Determine the (x, y) coordinate at the center of the cell enclosing the given text.  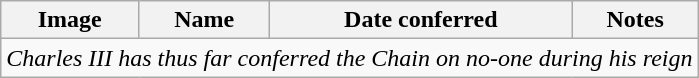
Notes (635, 20)
Date conferred (420, 20)
Name (204, 20)
Charles III has thus far conferred the Chain on no-one during his reign (350, 58)
Image (70, 20)
